Extract the (X, Y) coordinate from the center of the cell holding the provided text.  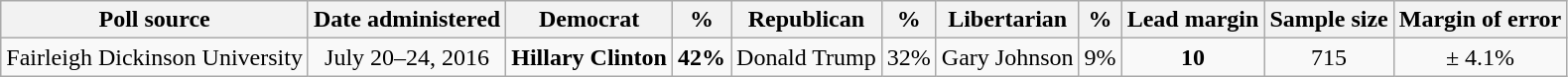
July 20–24, 2016 (407, 57)
Lead margin (1193, 20)
Democrat (589, 20)
42% (701, 57)
715 (1329, 57)
Sample size (1329, 20)
± 4.1% (1481, 57)
Republican (807, 20)
Poll source (155, 20)
Gary Johnson (1007, 57)
9% (1100, 57)
10 (1193, 57)
Donald Trump (807, 57)
Margin of error (1481, 20)
Hillary Clinton (589, 57)
Fairleigh Dickinson University (155, 57)
Date administered (407, 20)
Libertarian (1007, 20)
32% (909, 57)
